Return the (x, y) coordinate for the center point of the cell that contains the specified text.  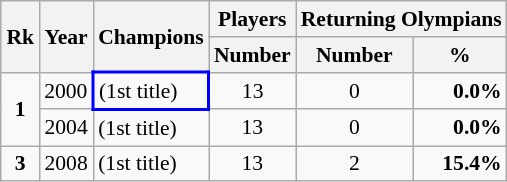
% (460, 55)
Returning Olympians (402, 19)
2004 (66, 128)
15.4% (460, 164)
2008 (66, 164)
Rk (20, 36)
Year (66, 36)
3 (20, 164)
Players (252, 19)
1 (20, 109)
Champions (151, 36)
2 (354, 164)
2000 (66, 90)
